Scan for the cell matching the given text and deliver its (x, y) coordinate at center. 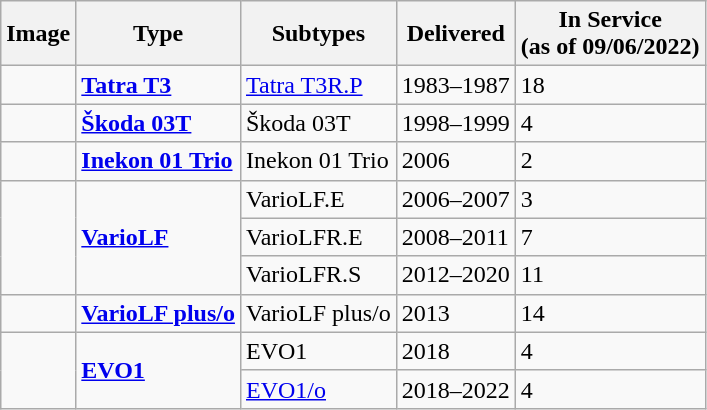
VarioLF (158, 237)
3 (610, 199)
1998–1999 (456, 123)
2006 (456, 161)
In Service(as of 09/06/2022) (610, 34)
VarioLFR.E (318, 237)
Type (158, 34)
Tatra T3 (158, 85)
1983–1987 (456, 85)
2006–2007 (456, 199)
2008–2011 (456, 237)
VarioLF.E (318, 199)
18 (610, 85)
2 (610, 161)
2013 (456, 313)
14 (610, 313)
EVO1/o (318, 389)
2012–2020 (456, 275)
7 (610, 237)
Image (38, 34)
2018 (456, 351)
2018–2022 (456, 389)
11 (610, 275)
Tatra T3R.P (318, 85)
VarioLFR.S (318, 275)
Subtypes (318, 34)
Delivered (456, 34)
